Find where the given text appears and provide that cell's center as [x, y] coordinate. 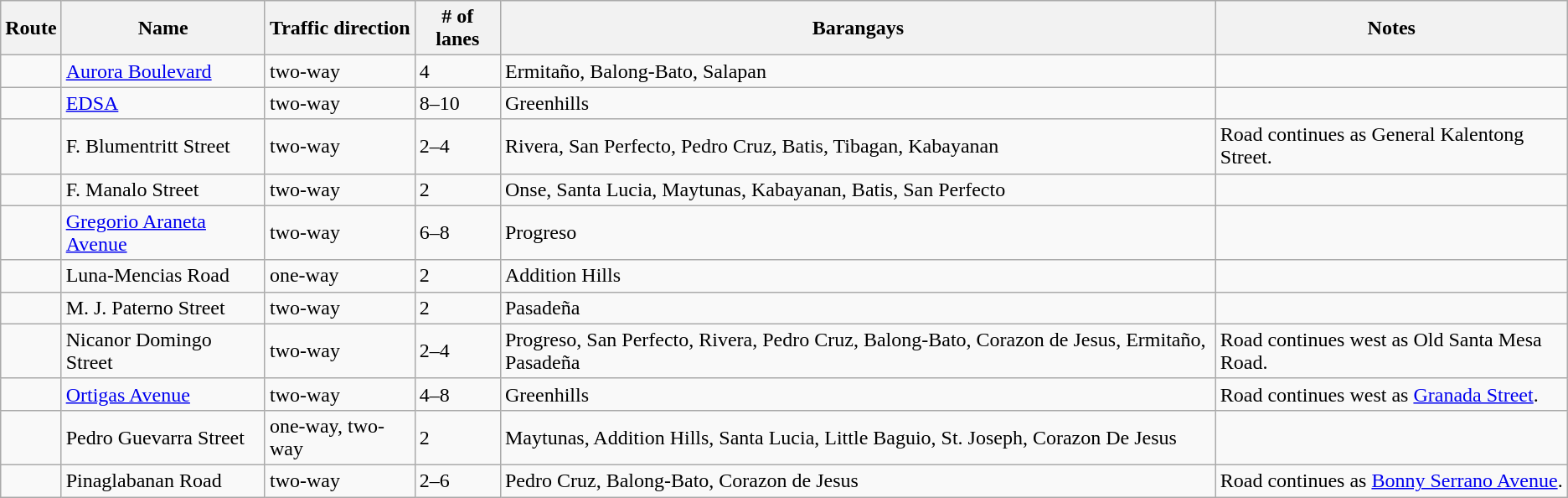
Luna-Mencias Road [162, 276]
Progreso [858, 233]
Rivera, San Perfecto, Pedro Cruz, Batis, Tibagan, Kabayanan [858, 146]
2–6 [457, 480]
8–10 [457, 103]
4–8 [457, 394]
Ortigas Avenue [162, 394]
Name [162, 29]
one-way [340, 276]
Pedro Cruz, Balong-Bato, Corazon de Jesus [858, 480]
Notes [1391, 29]
Gregorio Araneta Avenue [162, 233]
M. J. Paterno Street [162, 308]
one-way, two-way [340, 438]
EDSA [162, 103]
Route [31, 29]
Road continues west as Old Santa Mesa Road. [1391, 350]
Progreso, San Perfecto, Rivera, Pedro Cruz, Balong-Bato, Corazon de Jesus, Ermitaño, Pasadeña [858, 350]
# of lanes [457, 29]
Pedro Guevarra Street [162, 438]
Road continues west as Granada Street. [1391, 394]
6–8 [457, 233]
Road continues as General Kalentong Street. [1391, 146]
Traffic direction [340, 29]
F. Manalo Street [162, 189]
F. Blumentritt Street [162, 146]
Ermitaño, Balong-Bato, Salapan [858, 71]
Onse, Santa Lucia, Maytunas, Kabayanan, Batis, San Perfecto [858, 189]
4 [457, 71]
Pinaglabanan Road [162, 480]
Addition Hills [858, 276]
Maytunas, Addition Hills, Santa Lucia, Little Baguio, St. Joseph, Corazon De Jesus [858, 438]
Pasadeña [858, 308]
Nicanor Domingo Street [162, 350]
Aurora Boulevard [162, 71]
Road continues as Bonny Serrano Avenue. [1391, 480]
Barangays [858, 29]
